Determine the [x, y] coordinate at the center of the cell enclosing the given text.  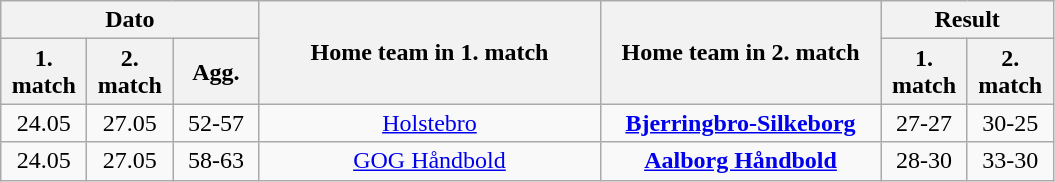
30-25 [1010, 123]
GOG Håndbold [430, 161]
Home team in 2. match [740, 52]
Holstebro [430, 123]
Aalborg Håndbold [740, 161]
27-27 [924, 123]
52-57 [216, 123]
58-63 [216, 161]
Bjerringbro-Silkeborg [740, 123]
Home team in 1. match [430, 52]
28-30 [924, 161]
Result [967, 20]
Agg. [216, 72]
33-30 [1010, 161]
Dato [130, 20]
